Identify which cell holds the provided text, then report its [X, Y] central coordinate. 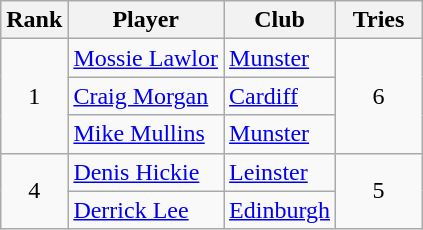
Mossie Lawlor [146, 58]
Player [146, 20]
Mike Mullins [146, 134]
Craig Morgan [146, 96]
5 [379, 191]
Derrick Lee [146, 210]
Denis Hickie [146, 172]
Leinster [280, 172]
Edinburgh [280, 210]
Cardiff [280, 96]
Club [280, 20]
6 [379, 96]
Tries [379, 20]
1 [34, 96]
Rank [34, 20]
4 [34, 191]
